Return [x, y] of the center of cell containing provided text 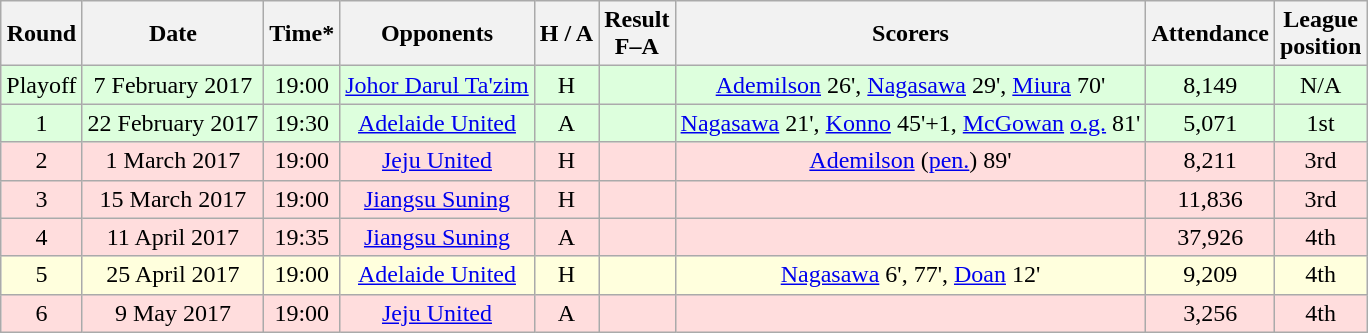
8,149 [1210, 85]
Time* [302, 34]
N/A [1320, 85]
Round [42, 34]
25 April 2017 [173, 275]
Playoff [42, 85]
9,209 [1210, 275]
Scorers [910, 34]
15 March 2017 [173, 199]
Ademilson (pen.) 89' [910, 161]
2 [42, 161]
Nagasawa 6', 77', Doan 12' [910, 275]
37,926 [1210, 237]
8,211 [1210, 161]
Ademilson 26', Nagasawa 29', Miura 70' [910, 85]
Opponents [438, 34]
ResultF–A [637, 34]
Date [173, 34]
22 February 2017 [173, 123]
1 [42, 123]
19:35 [302, 237]
Attendance [1210, 34]
1 March 2017 [173, 161]
3 [42, 199]
9 May 2017 [173, 313]
11 April 2017 [173, 237]
5 [42, 275]
7 February 2017 [173, 85]
4 [42, 237]
H / A [566, 34]
Nagasawa 21', Konno 45'+1, McGowan o.g. 81' [910, 123]
6 [42, 313]
3,256 [1210, 313]
1st [1320, 123]
11,836 [1210, 199]
Leagueposition [1320, 34]
5,071 [1210, 123]
19:30 [302, 123]
Johor Darul Ta'zim [438, 85]
